Locate the cell with the specified text and output its [X, Y] center coordinate. 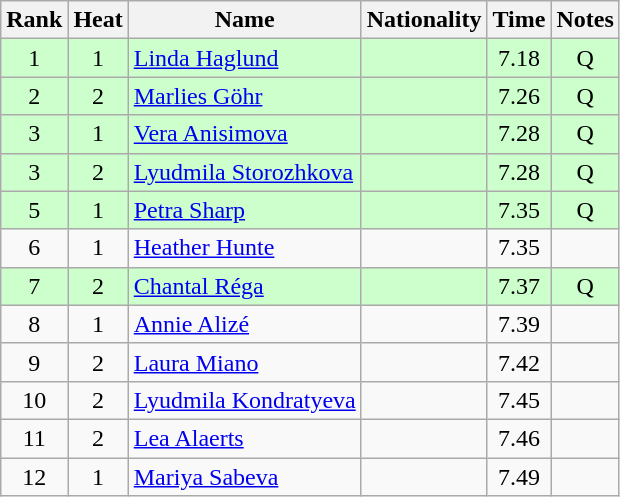
Heather Hunte [244, 248]
12 [34, 477]
Linda Haglund [244, 58]
7.46 [519, 438]
7.39 [519, 324]
Name [244, 20]
Vera Anisimova [244, 134]
Laura Miano [244, 362]
5 [34, 210]
7.42 [519, 362]
7.26 [519, 96]
Lyudmila Kondratyeva [244, 400]
Notes [585, 20]
Marlies Göhr [244, 96]
Lyudmila Storozhkova [244, 172]
9 [34, 362]
7.45 [519, 400]
8 [34, 324]
7 [34, 286]
7.49 [519, 477]
10 [34, 400]
Chantal Réga [244, 286]
Nationality [424, 20]
Time [519, 20]
11 [34, 438]
Annie Alizé [244, 324]
Lea Alaerts [244, 438]
7.18 [519, 58]
6 [34, 248]
Mariya Sabeva [244, 477]
7.37 [519, 286]
Petra Sharp [244, 210]
Rank [34, 20]
Heat [98, 20]
